Output the [x, y] coordinate of the center of the cell containing the given text.  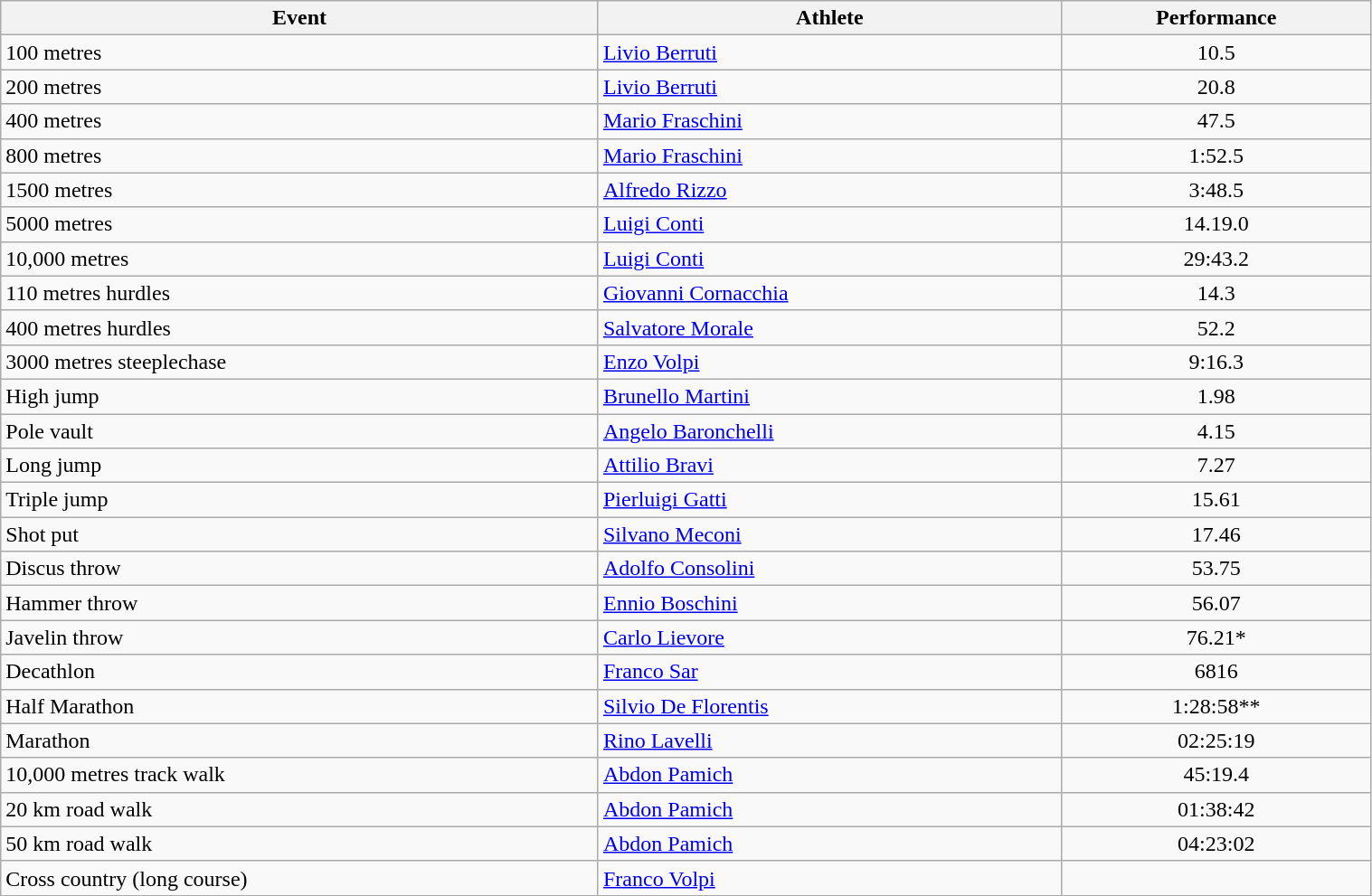
7.27 [1216, 466]
Salvatore Morale [829, 327]
52.2 [1216, 327]
29:43.2 [1216, 259]
200 metres [300, 87]
Alfredo Rizzo [829, 190]
Hammer throw [300, 603]
Shot put [300, 534]
Triple jump [300, 500]
Brunello Martini [829, 396]
High jump [300, 396]
100 metres [300, 52]
53.75 [1216, 569]
14.19.0 [1216, 224]
3000 metres steeplechase [300, 362]
Marathon [300, 740]
20.8 [1216, 87]
Carlo Lievore [829, 637]
Event [300, 18]
10,000 metres track walk [300, 775]
110 metres hurdles [300, 293]
Javelin throw [300, 637]
400 metres [300, 121]
6816 [1216, 672]
50 km road walk [300, 844]
400 metres hurdles [300, 327]
Cross country (long course) [300, 878]
1:28:58** [1216, 706]
Long jump [300, 466]
800 metres [300, 156]
45:19.4 [1216, 775]
17.46 [1216, 534]
15.61 [1216, 500]
Athlete [829, 18]
20 km road walk [300, 809]
01:38:42 [1216, 809]
56.07 [1216, 603]
Giovanni Cornacchia [829, 293]
Silvio De Florentis [829, 706]
Franco Volpi [829, 878]
1500 metres [300, 190]
Performance [1216, 18]
10.5 [1216, 52]
Half Marathon [300, 706]
5000 metres [300, 224]
10,000 metres [300, 259]
Adolfo Consolini [829, 569]
Ennio Boschini [829, 603]
Decathlon [300, 672]
76.21* [1216, 637]
Pole vault [300, 431]
Pierluigi Gatti [829, 500]
14.3 [1216, 293]
Enzo Volpi [829, 362]
02:25:19 [1216, 740]
Rino Lavelli [829, 740]
47.5 [1216, 121]
4.15 [1216, 431]
04:23:02 [1216, 844]
9:16.3 [1216, 362]
Franco Sar [829, 672]
1.98 [1216, 396]
Angelo Baronchelli [829, 431]
3:48.5 [1216, 190]
Discus throw [300, 569]
1:52.5 [1216, 156]
Attilio Bravi [829, 466]
Silvano Meconi [829, 534]
